Scan for the cell matching the given text and deliver its (x, y) coordinate at center. 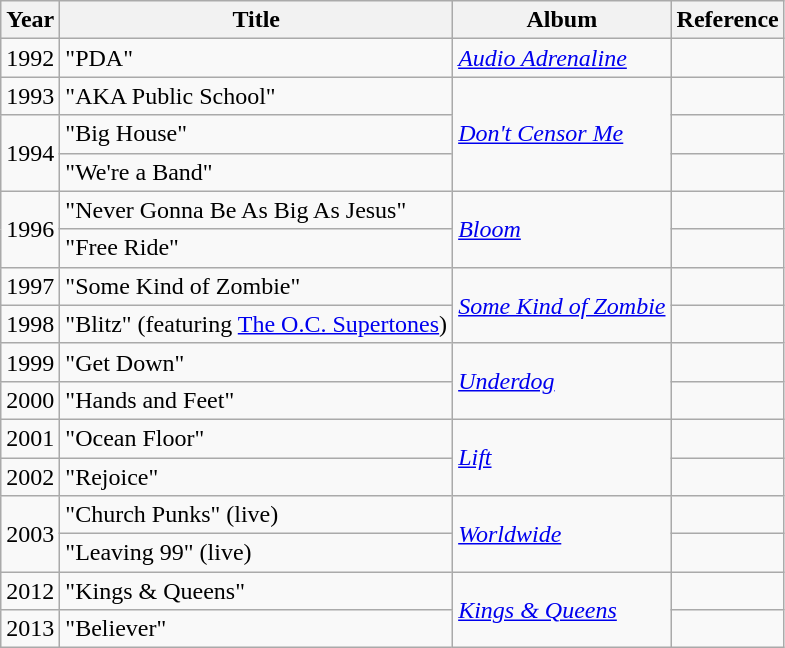
"Leaving 99" (live) (256, 553)
Audio Adrenaline (562, 58)
Worldwide (562, 534)
1993 (30, 96)
Kings & Queens (562, 610)
1997 (30, 286)
2002 (30, 477)
Underdog (562, 381)
"Some Kind of Zombie" (256, 286)
Lift (562, 457)
Bloom (562, 229)
"Kings & Queens" (256, 591)
"Never Gonna Be As Big As Jesus" (256, 210)
"Free Ride" (256, 248)
"Big House" (256, 134)
1994 (30, 153)
1992 (30, 58)
Album (562, 20)
Title (256, 20)
"Hands and Feet" (256, 400)
2001 (30, 438)
Year (30, 20)
"Believer" (256, 629)
Don't Censor Me (562, 134)
"Rejoice" (256, 477)
1996 (30, 229)
2012 (30, 591)
"Ocean Floor" (256, 438)
"AKA Public School" (256, 96)
2000 (30, 400)
1999 (30, 362)
"Blitz" (featuring The O.C. Supertones) (256, 324)
"We're a Band" (256, 172)
1998 (30, 324)
2003 (30, 534)
Reference (728, 20)
"Get Down" (256, 362)
2013 (30, 629)
"Church Punks" (live) (256, 515)
"PDA" (256, 58)
Some Kind of Zombie (562, 305)
